Capture the cell that displays the provided text and extract its [X, Y] central coordinate. 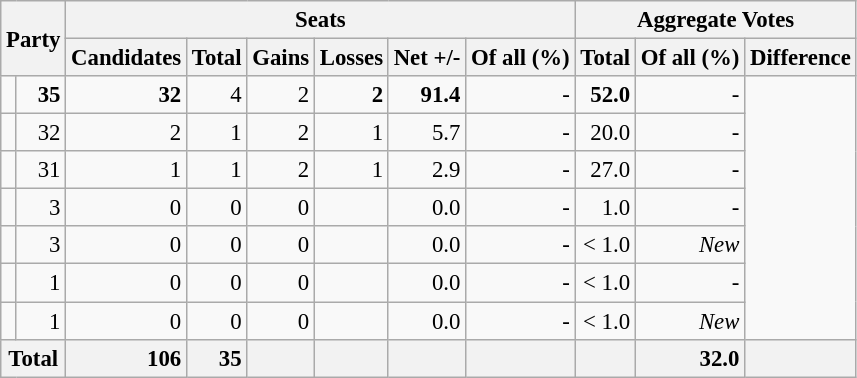
2.9 [426, 170]
Losses [351, 58]
4 [216, 95]
Net +/- [426, 58]
31 [40, 170]
20.0 [605, 133]
Seats [320, 20]
52.0 [605, 95]
27.0 [605, 170]
Difference [800, 58]
5.7 [426, 133]
Aggregate Votes [716, 20]
106 [126, 358]
Gains [281, 58]
Candidates [126, 58]
Party [34, 38]
91.4 [426, 95]
32.0 [690, 358]
1.0 [605, 208]
